From the cell containing the given text, extract its center point as [x, y] coordinate. 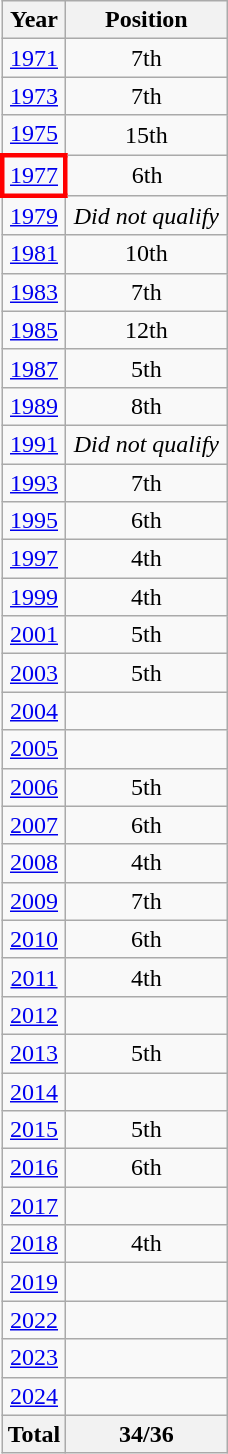
1977 [34, 174]
1979 [34, 216]
34/36 [146, 1434]
15th [146, 135]
2013 [34, 1053]
2003 [34, 673]
2012 [34, 1015]
1981 [34, 254]
2023 [34, 1358]
2022 [34, 1320]
12th [146, 330]
1973 [34, 96]
1985 [34, 330]
2011 [34, 977]
Year [34, 20]
Position [146, 20]
2017 [34, 1206]
10th [146, 254]
2015 [34, 1130]
1989 [34, 406]
2024 [34, 1396]
1975 [34, 135]
2008 [34, 863]
2018 [34, 1244]
2006 [34, 787]
1983 [34, 292]
1987 [34, 368]
1971 [34, 58]
Total [34, 1434]
2001 [34, 635]
2014 [34, 1091]
8th [146, 406]
2019 [34, 1282]
2005 [34, 749]
2009 [34, 901]
1999 [34, 597]
1997 [34, 559]
2016 [34, 1168]
1993 [34, 483]
1991 [34, 444]
2004 [34, 711]
2010 [34, 939]
1995 [34, 521]
2007 [34, 825]
